For the text-containing cell, return its midpoint in [X, Y] coordinate format. 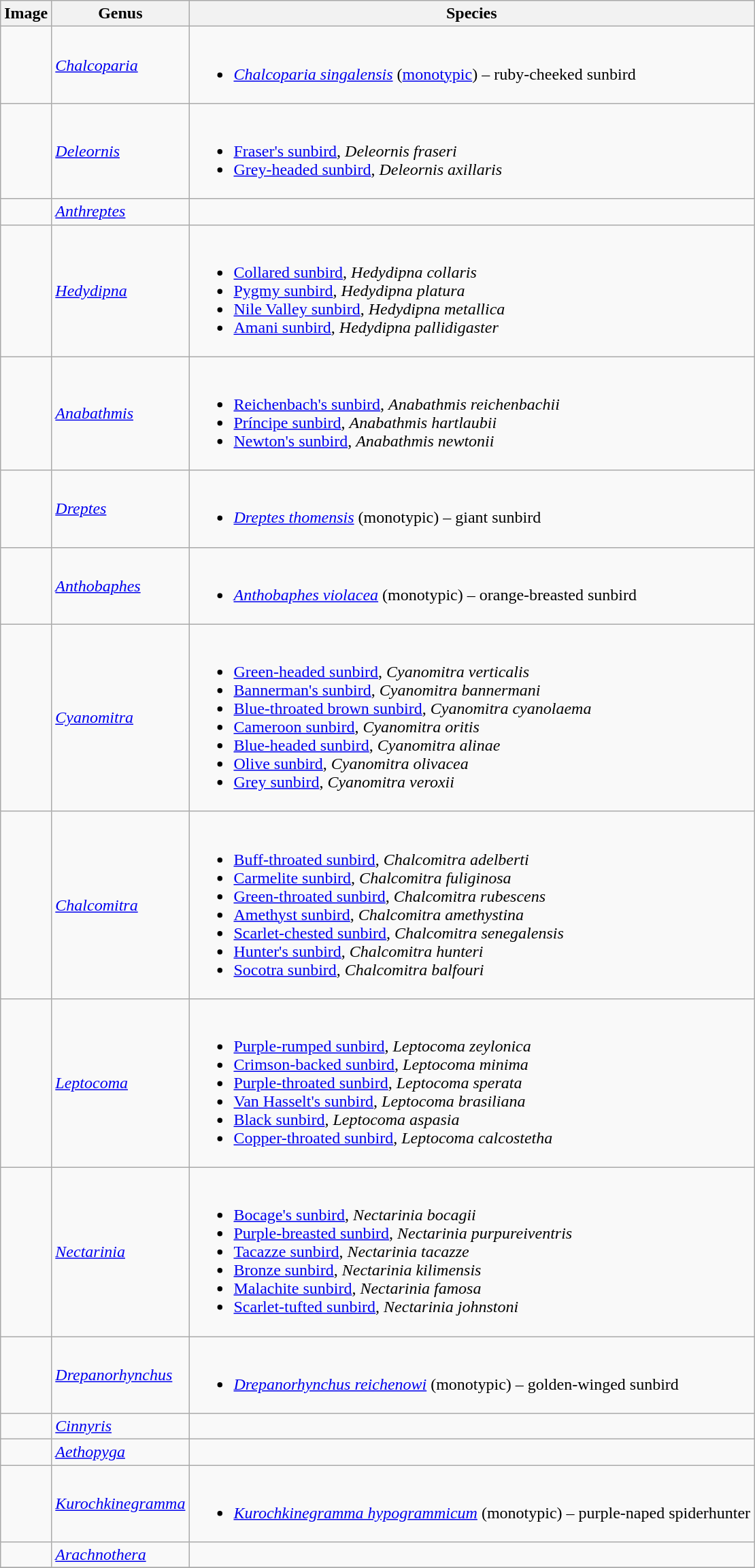
Genus [120, 14]
Chalcoparia singalensis (monotypic) – ruby-cheeked sunbird [472, 65]
Kurochkinegramma hypogrammicum (monotypic) – purple-naped spiderhunter [472, 1504]
Drepanorhynchus reichenowi (monotypic) – golden-winged sunbird [472, 1375]
Arachnothera [120, 1555]
Chalcoparia [120, 65]
Anthobaphes violacea (monotypic) – orange-breasted sunbird [472, 585]
Aethopyga [120, 1452]
Dreptes thomensis (monotypic) – giant sunbird [472, 509]
Kurochkinegramma [120, 1504]
Dreptes [120, 509]
Leptocoma [120, 1083]
Reichenbach's sunbird, Anabathmis reichenbachiiPríncipe sunbird, Anabathmis hartlaubiiNewton's sunbird, Anabathmis newtonii [472, 414]
Image [26, 14]
Collared sunbird, Hedydipna collarisPygmy sunbird, Hedydipna platuraNile Valley sunbird, Hedydipna metallicaAmani sunbird, Hedydipna pallidigaster [472, 291]
Chalcomitra [120, 905]
Drepanorhynchus [120, 1375]
Cinnyris [120, 1426]
Deleornis [120, 151]
Anabathmis [120, 414]
Cyanomitra [120, 717]
Anthreptes [120, 212]
Fraser's sunbird, Deleornis fraseriGrey-headed sunbird, Deleornis axillaris [472, 151]
Species [472, 14]
Anthobaphes [120, 585]
Hedydipna [120, 291]
Nectarinia [120, 1252]
